Detect which cell encompasses the target text, then output its (X, Y) center coordinate. 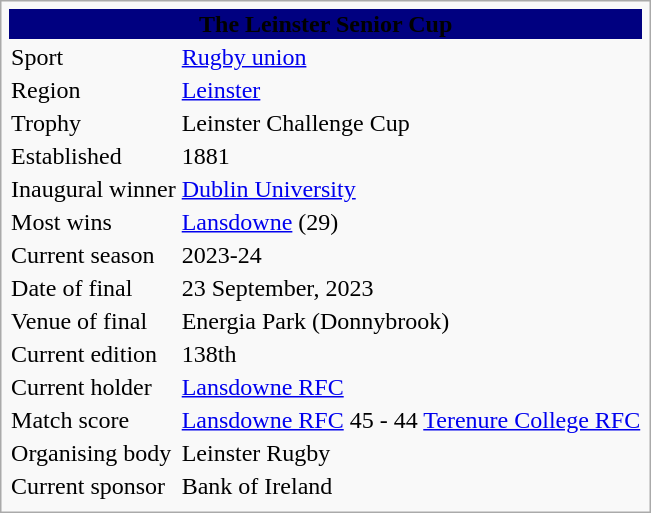
Leinster (411, 90)
Dublin University (411, 189)
Energia Park (Donnybrook) (411, 321)
Sport (94, 57)
Match score (94, 420)
Rugby union (411, 57)
Organising body (94, 453)
Lansdowne RFC 45 - 44 Terenure College RFC (411, 420)
The Leinster Senior Cup (326, 24)
Current season (94, 255)
Date of final (94, 288)
Lansdowne (29) (411, 222)
138th (411, 354)
Region (94, 90)
Most wins (94, 222)
Current sponsor (94, 486)
Leinster Challenge Cup (411, 123)
Venue of final (94, 321)
Established (94, 156)
Inaugural winner (94, 189)
Leinster Rugby (411, 453)
1881 (411, 156)
23 September, 2023 (411, 288)
Trophy (94, 123)
Current holder (94, 387)
2023-24 (411, 255)
Bank of Ireland (411, 486)
Lansdowne RFC (411, 387)
Current edition (94, 354)
